Locate the cell with the specified text and output its [X, Y] center coordinate. 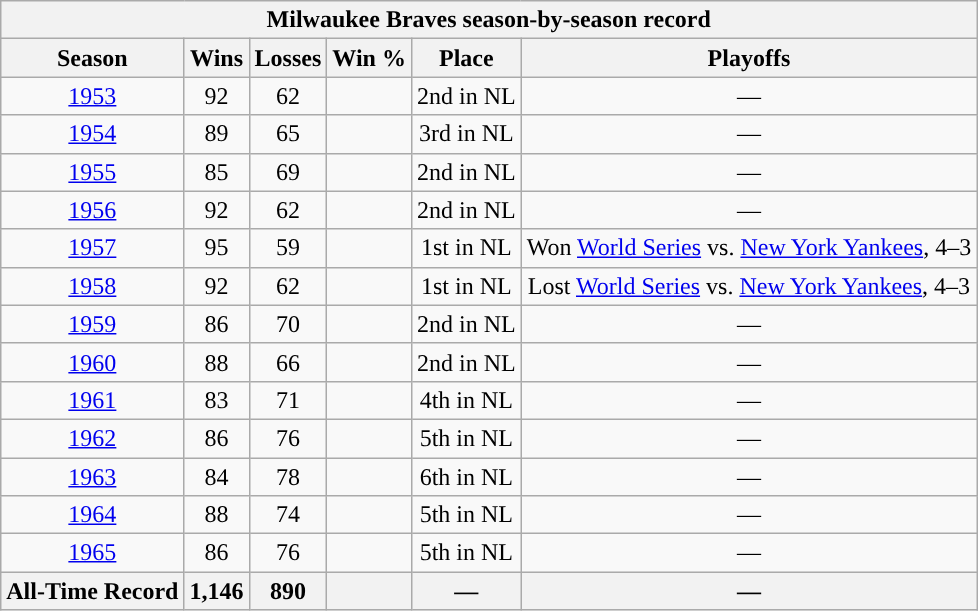
3rd in NL [466, 134]
1958 [92, 286]
Losses [288, 58]
71 [288, 400]
83 [216, 400]
1955 [92, 172]
1959 [92, 324]
1960 [92, 362]
1,146 [216, 591]
Playoffs [748, 58]
Lost World Series vs. New York Yankees, 4–3 [748, 286]
890 [288, 591]
78 [288, 477]
Season [92, 58]
1962 [92, 438]
1964 [92, 515]
84 [216, 477]
1963 [92, 477]
1965 [92, 553]
89 [216, 134]
59 [288, 248]
Milwaukee Braves season-by-season record [489, 20]
65 [288, 134]
95 [216, 248]
1961 [92, 400]
6th in NL [466, 477]
74 [288, 515]
70 [288, 324]
Won World Series vs. New York Yankees, 4–3 [748, 248]
1954 [92, 134]
1956 [92, 210]
Win % [370, 58]
69 [288, 172]
Place [466, 58]
All-Time Record [92, 591]
Wins [216, 58]
4th in NL [466, 400]
66 [288, 362]
1953 [92, 96]
85 [216, 172]
1957 [92, 248]
